Output the [X, Y] coordinate of the center of the cell containing the given text.  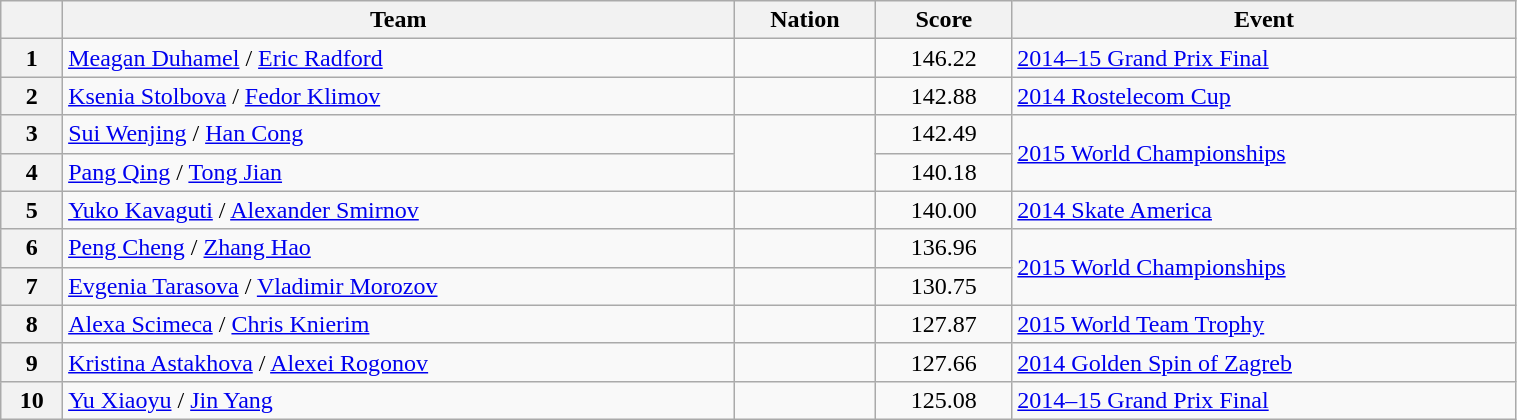
146.22 [944, 58]
130.75 [944, 286]
140.18 [944, 172]
Pang Qing / Tong Jian [398, 172]
2014 Golden Spin of Zagreb [1264, 362]
2015 World Team Trophy [1264, 324]
136.96 [944, 248]
127.66 [944, 362]
Meagan Duhamel / Eric Radford [398, 58]
Evgenia Tarasova / Vladimir Morozov [398, 286]
Alexa Scimeca / Chris Knierim [398, 324]
Kristina Astakhova / Alexei Rogonov [398, 362]
Nation [805, 20]
2014 Rostelecom Cup [1264, 96]
Ksenia Stolbova / Fedor Klimov [398, 96]
Yu Xiaoyu / Jin Yang [398, 400]
Yuko Kavaguti / Alexander Smirnov [398, 210]
2 [32, 96]
2014 Skate America [1264, 210]
Event [1264, 20]
Peng Cheng / Zhang Hao [398, 248]
5 [32, 210]
3 [32, 134]
127.87 [944, 324]
Score [944, 20]
7 [32, 286]
142.49 [944, 134]
8 [32, 324]
1 [32, 58]
Team [398, 20]
4 [32, 172]
142.88 [944, 96]
140.00 [944, 210]
10 [32, 400]
125.08 [944, 400]
Sui Wenjing / Han Cong [398, 134]
6 [32, 248]
9 [32, 362]
